Determine the [x, y] coordinate at the center of the cell enclosing the given text.  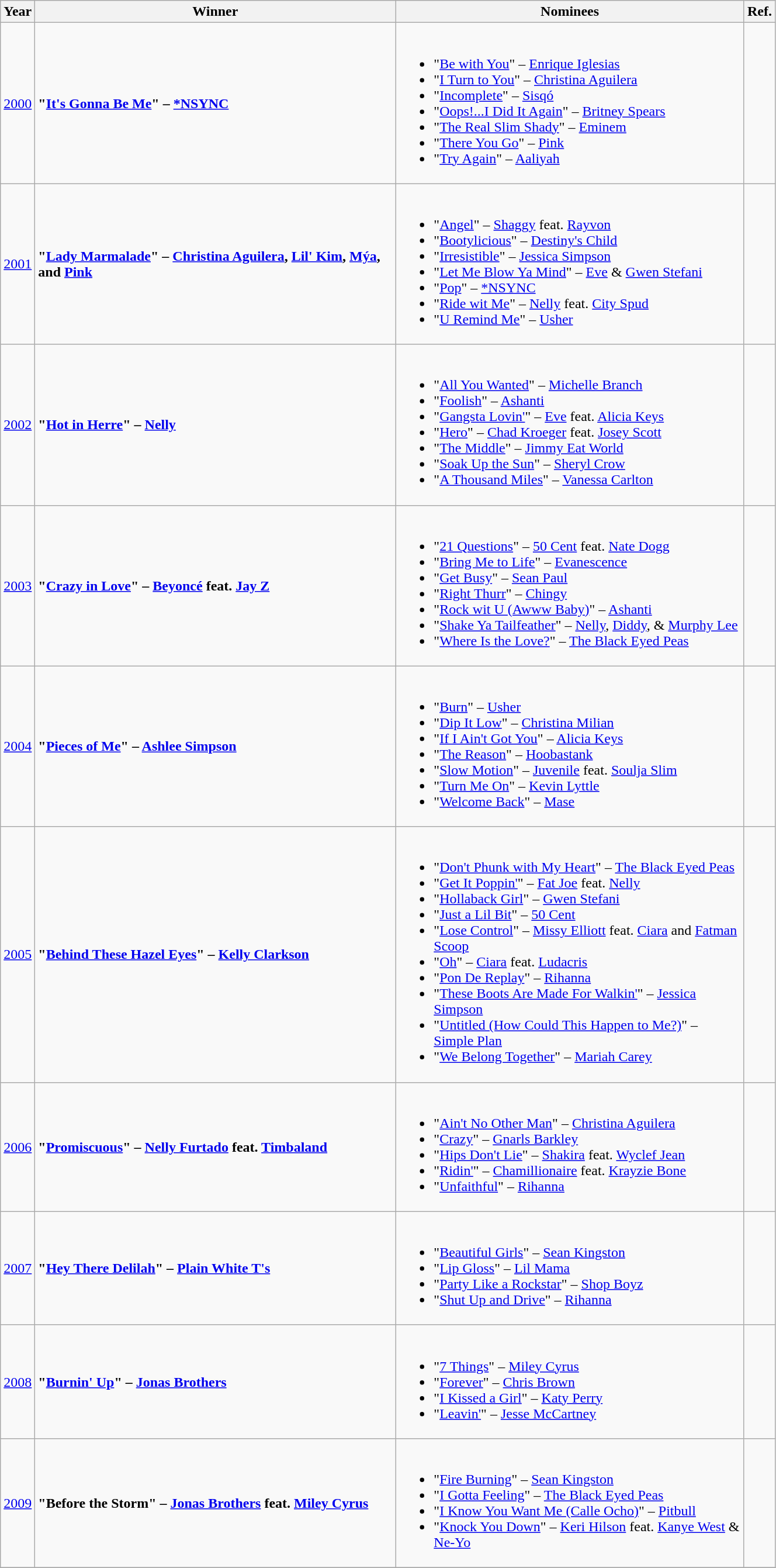
"Promiscuous" – Nelly Furtado feat. Timbaland [215, 1147]
2001 [18, 264]
"Hey There Delilah" – Plain White T's [215, 1268]
2009 [18, 1503]
"Before the Storm" – Jonas Brothers feat. Miley Cyrus [215, 1503]
2008 [18, 1382]
"Crazy in Love" – Beyoncé feat. Jay Z [215, 586]
Winner [215, 12]
2004 [18, 746]
2006 [18, 1147]
2002 [18, 424]
Ref. [760, 12]
2000 [18, 103]
Nominees [570, 12]
"Burnin' Up" – Jonas Brothers [215, 1382]
"It's Gonna Be Me" – *NSYNC [215, 103]
2003 [18, 586]
2007 [18, 1268]
"Hot in Herre" – Nelly [215, 424]
"Behind These Hazel Eyes" – Kelly Clarkson [215, 954]
"Pieces of Me" – Ashlee Simpson [215, 746]
2005 [18, 954]
"Lady Marmalade" – Christina Aguilera, Lil' Kim, Mýa, and Pink [215, 264]
"7 Things" – Miley Cyrus"Forever" – Chris Brown"I Kissed a Girl" – Katy Perry"Leavin'" – Jesse McCartney [570, 1382]
"Beautiful Girls" – Sean Kingston"Lip Gloss" – Lil Mama"Party Like a Rockstar" – Shop Boyz"Shut Up and Drive" – Rihanna [570, 1268]
Year [18, 12]
